Pinpoint the cell where the given text exists, returning its (x, y) midpoint coordinate. 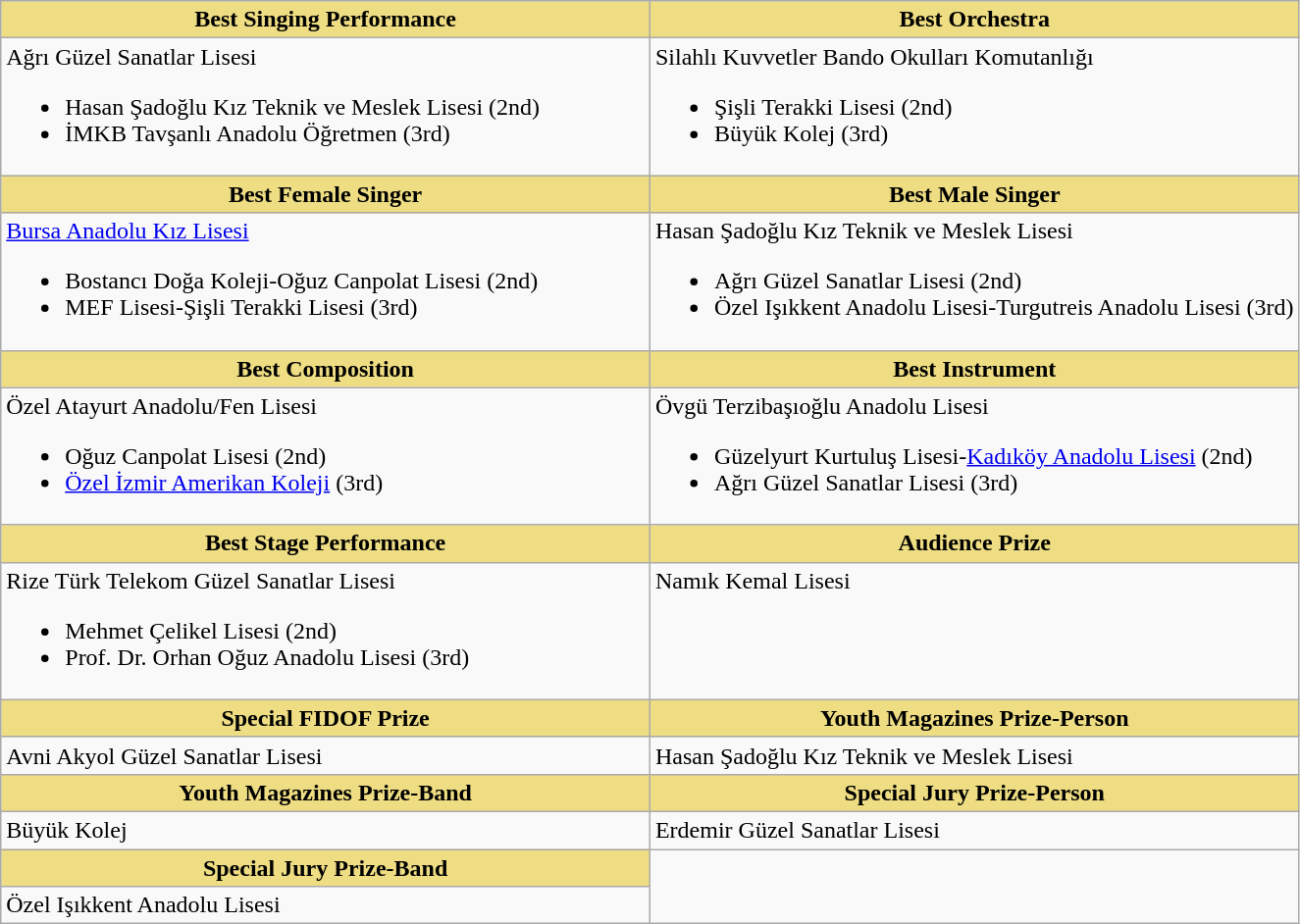
Hasan Şadoğlu Kız Teknik ve Meslek LisesiAğrı Güzel Sanatlar Lisesi (2nd)Özel Işıkkent Anadolu Lisesi-Turgutreis Anadolu Lisesi (3rd) (974, 282)
Namık Kemal Lisesi (974, 631)
Best Stage Performance (326, 543)
Youth Magazines Prize-Person (974, 718)
Rize Türk Telekom Güzel Sanatlar LisesiMehmet Çelikel Lisesi (2nd)Prof. Dr. Orhan Oğuz Anadolu Lisesi (3rd) (326, 631)
Special FIDOF Prize (326, 718)
Youth Magazines Prize-Band (326, 793)
Hasan Şadoğlu Kız Teknik ve Meslek Lisesi (974, 755)
Best Female Singer (326, 194)
Büyük Kolej (326, 830)
Özel Işıkkent Anadolu Lisesi (326, 905)
Avni Akyol Güzel Sanatlar Lisesi (326, 755)
Özel Atayurt Anadolu/Fen LisesiOğuz Canpolat Lisesi (2nd)Özel İzmir Amerikan Koleji (3rd) (326, 456)
Bursa Anadolu Kız LisesiBostancı Doğa Koleji-Oğuz Canpolat Lisesi (2nd)MEF Lisesi-Şişli Terakki Lisesi (3rd) (326, 282)
Best Singing Performance (326, 20)
Best Male Singer (974, 194)
Silahlı Kuvvetler Bando Okulları KomutanlığıŞişli Terakki Lisesi (2nd)Büyük Kolej (3rd) (974, 107)
Ağrı Güzel Sanatlar LisesiHasan Şadoğlu Kız Teknik ve Meslek Lisesi (2nd)İMKB Tavşanlı Anadolu Öğretmen (3rd) (326, 107)
Special Jury Prize-Person (974, 793)
Audience Prize (974, 543)
Best Orchestra (974, 20)
Special Jury Prize-Band (326, 868)
Best Instrument (974, 369)
Övgü Terzibaşıoğlu Anadolu LisesiGüzelyurt Kurtuluş Lisesi-Kadıköy Anadolu Lisesi (2nd)Ağrı Güzel Sanatlar Lisesi (3rd) (974, 456)
Erdemir Güzel Sanatlar Lisesi (974, 830)
Best Composition (326, 369)
